For the text-containing cell, return its midpoint in (X, Y) coordinate format. 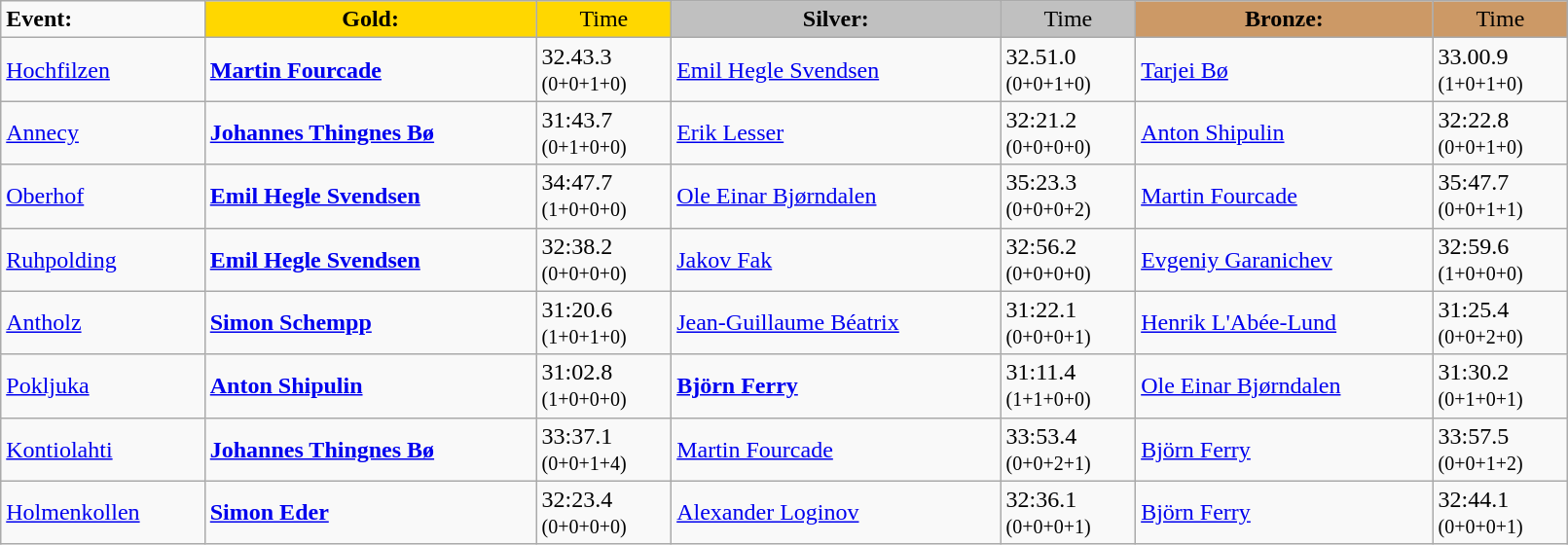
32:59.6(1+0+0+0) (1501, 259)
32.51.0(0+0+1+0) (1069, 70)
35:23.3(0+0+0+2) (1069, 197)
34:47.7(1+0+0+0) (603, 197)
33:53.4(0+0+2+1) (1069, 450)
Henrik L'Abée-Lund (1285, 323)
Event: (103, 19)
32.43.3(0+0+1+0) (603, 70)
Jakov Fak (836, 259)
31:22.1(0+0+0+1) (1069, 323)
Holmenkollen (103, 512)
Alexander Loginov (836, 512)
31:20.6(1+0+1+0) (603, 323)
Pokljuka (103, 385)
Evgeniy Garanichev (1285, 259)
31:30.2(0+1+0+1) (1501, 385)
31:11.4(1+1+0+0) (1069, 385)
35:47.7(0+0+1+1) (1501, 197)
Simon Schempp (370, 323)
Simon Eder (370, 512)
Antholz (103, 323)
32:23.4(0+0+0+0) (603, 512)
Jean-Guillaume Béatrix (836, 323)
31:25.4(0+0+2+0) (1501, 323)
32:38.2(0+0+0+0) (603, 259)
31:43.7(0+1+0+0) (603, 132)
Silver: (836, 19)
Ruhpolding (103, 259)
32:21.2(0+0+0+0) (1069, 132)
Erik Lesser (836, 132)
Hochfilzen (103, 70)
Kontiolahti (103, 450)
Tarjei Bø (1285, 70)
Annecy (103, 132)
33:57.5(0+0+1+2) (1501, 450)
32:44.1(0+0+0+1) (1501, 512)
33:37.1(0+0+1+4) (603, 450)
32:22.8(0+0+1+0) (1501, 132)
33.00.9(1+0+1+0) (1501, 70)
32:56.2(0+0+0+0) (1069, 259)
Oberhof (103, 197)
Gold: (370, 19)
32:36.1(0+0+0+1) (1069, 512)
Bronze: (1285, 19)
31:02.8(1+0+0+0) (603, 385)
